From the cell containing the given text, extract its center point as (x, y) coordinate. 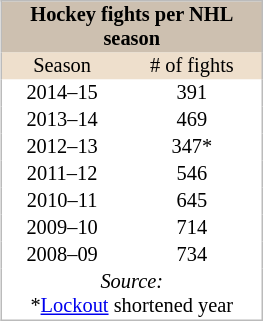
2013–14 (62, 120)
546 (192, 174)
469 (192, 120)
2014–15 (62, 94)
2010–11 (62, 202)
2009–10 (62, 228)
2008–09 (62, 256)
# of fights (192, 66)
Hockey fights per NHL season (132, 27)
2012–13 (62, 148)
645 (192, 202)
2011–12 (62, 174)
391 (192, 94)
347* (192, 148)
734 (192, 256)
714 (192, 228)
Source:*Lockout shortened year (132, 294)
Season (62, 66)
